Determine the [x, y] coordinate at the center of the cell enclosing the given text.  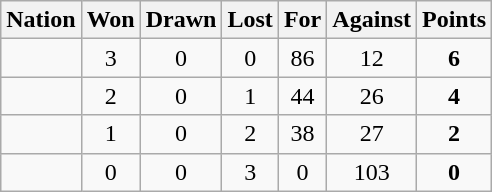
86 [302, 58]
Won [110, 20]
Nation [41, 20]
27 [372, 134]
Lost [250, 20]
44 [302, 96]
38 [302, 134]
26 [372, 96]
103 [372, 172]
Against [372, 20]
For [302, 20]
Drawn [181, 20]
Points [454, 20]
6 [454, 58]
12 [372, 58]
4 [454, 96]
